Determine the [X, Y] coordinate at the center of the cell enclosing the given text.  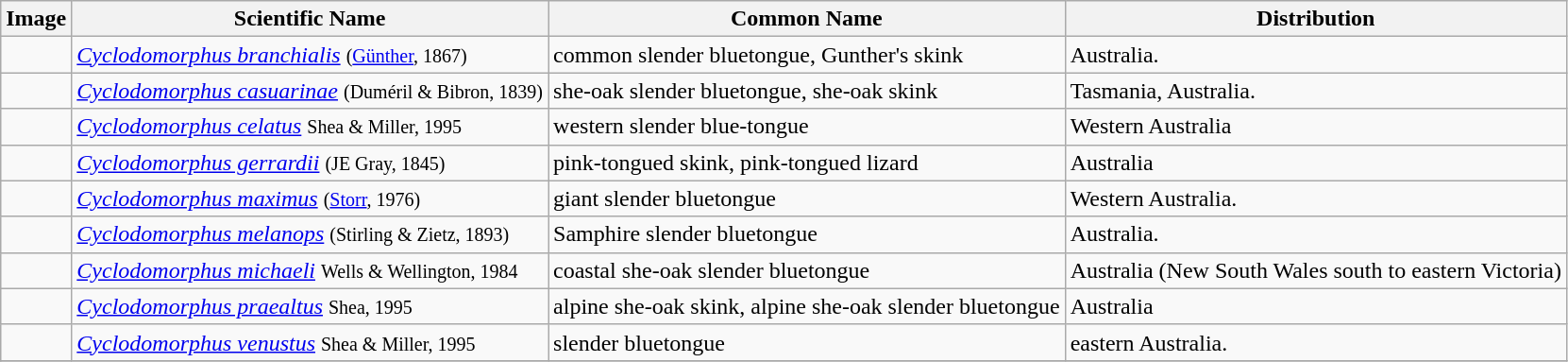
Cyclodomorphus casuarinae (Duméril & Bibron, 1839) [310, 91]
Western Australia. [1316, 198]
Cyclodomorphus praealtus Shea, 1995 [310, 306]
western slender blue-tongue [807, 127]
Cyclodomorphus celatus Shea & Miller, 1995 [310, 127]
Cyclodomorphus maximus (Storr, 1976) [310, 198]
pink-tongued skink, pink-tongued lizard [807, 163]
Tasmania, Australia. [1316, 91]
Cyclodomorphus gerrardii (JE Gray, 1845) [310, 163]
Australia (New South Wales south to eastern Victoria) [1316, 270]
alpine she-oak skink, alpine she-oak slender bluetongue [807, 306]
Cyclodomorphus michaeli Wells & Wellington, 1984 [310, 270]
Scientific Name [310, 19]
Common Name [807, 19]
coastal she-oak slender bluetongue [807, 270]
Image [36, 19]
Samphire slender bluetongue [807, 234]
common slender bluetongue, Gunther's skink [807, 55]
giant slender bluetongue [807, 198]
Cyclodomorphus branchialis (Günther, 1867) [310, 55]
Western Australia [1316, 127]
slender bluetongue [807, 342]
Cyclodomorphus melanops (Stirling & Zietz, 1893) [310, 234]
Distribution [1316, 19]
she-oak slender bluetongue, she-oak skink [807, 91]
Cyclodomorphus venustus Shea & Miller, 1995 [310, 342]
eastern Australia. [1316, 342]
